For the text-containing cell, return its midpoint in (X, Y) coordinate format. 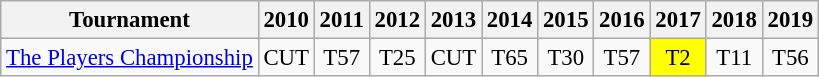
T25 (397, 58)
2011 (342, 20)
2014 (510, 20)
The Players Championship (130, 58)
T2 (678, 58)
2010 (286, 20)
2019 (790, 20)
Tournament (130, 20)
T65 (510, 58)
2012 (397, 20)
2015 (566, 20)
2016 (622, 20)
2018 (734, 20)
T30 (566, 58)
T11 (734, 58)
2013 (453, 20)
T56 (790, 58)
2017 (678, 20)
